Detect which cell encompasses the target text, then output its [x, y] center coordinate. 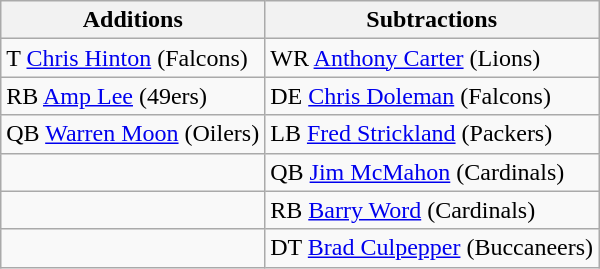
Additions [133, 20]
LB Fred Strickland (Packers) [432, 134]
QB Jim McMahon (Cardinals) [432, 172]
WR Anthony Carter (Lions) [432, 58]
QB Warren Moon (Oilers) [133, 134]
T Chris Hinton (Falcons) [133, 58]
Subtractions [432, 20]
DT Brad Culpepper (Buccaneers) [432, 248]
RB Amp Lee (49ers) [133, 96]
DE Chris Doleman (Falcons) [432, 96]
RB Barry Word (Cardinals) [432, 210]
